Provide the [X, Y] coordinate of the cell's center where the given text is located.  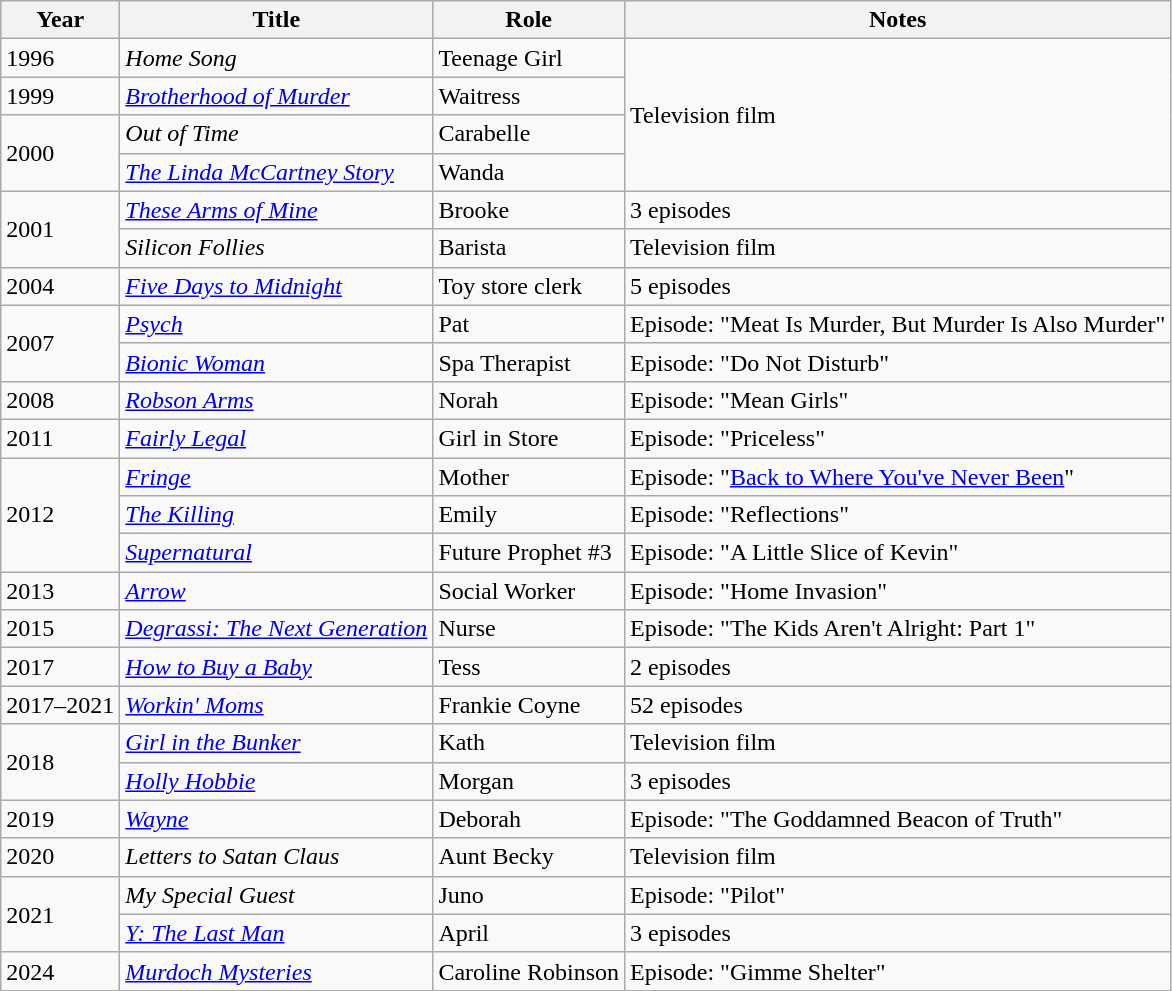
Social Worker [529, 591]
Caroline Robinson [529, 971]
April [529, 933]
2017–2021 [60, 705]
2 episodes [898, 667]
2015 [60, 629]
2004 [60, 286]
Episode: "Mean Girls" [898, 400]
Holly Hobbie [276, 781]
Girl in the Bunker [276, 743]
Home Song [276, 58]
2000 [60, 153]
Episode: "Back to Where You've Never Been" [898, 477]
1996 [60, 58]
Episode: "The Kids Aren't Alright: Part 1" [898, 629]
Year [60, 20]
Episode: "Gimme Shelter" [898, 971]
My Special Guest [276, 895]
Carabelle [529, 134]
Nurse [529, 629]
Role [529, 20]
Frankie Coyne [529, 705]
2012 [60, 515]
2019 [60, 819]
Aunt Becky [529, 857]
Robson Arms [276, 400]
Teenage Girl [529, 58]
Brooke [529, 210]
Episode: "Reflections" [898, 515]
Pat [529, 324]
Psych [276, 324]
2020 [60, 857]
How to Buy a Baby [276, 667]
5 episodes [898, 286]
Degrassi: The Next Generation [276, 629]
Bionic Woman [276, 362]
Episode: "Priceless" [898, 438]
Deborah [529, 819]
Tess [529, 667]
Episode: "Meat Is Murder, But Murder Is Also Murder" [898, 324]
Title [276, 20]
Workin' Moms [276, 705]
2024 [60, 971]
These Arms of Mine [276, 210]
52 episodes [898, 705]
Kath [529, 743]
1999 [60, 96]
2013 [60, 591]
Waitress [529, 96]
Murdoch Mysteries [276, 971]
Letters to Satan Claus [276, 857]
Brotherhood of Murder [276, 96]
Morgan [529, 781]
Girl in Store [529, 438]
2018 [60, 762]
Arrow [276, 591]
Out of Time [276, 134]
2017 [60, 667]
Episode: "Do Not Disturb" [898, 362]
Episode: "A Little Slice of Kevin" [898, 553]
Fairly Legal [276, 438]
2001 [60, 229]
Wanda [529, 172]
2008 [60, 400]
Fringe [276, 477]
Norah [529, 400]
2011 [60, 438]
Silicon Follies [276, 248]
Mother [529, 477]
Five Days to Midnight [276, 286]
Barista [529, 248]
Episode: "Pilot" [898, 895]
Episode: "The Goddamned Beacon of Truth" [898, 819]
2021 [60, 914]
Notes [898, 20]
Y: The Last Man [276, 933]
2007 [60, 343]
Emily [529, 515]
The Killing [276, 515]
Future Prophet #3 [529, 553]
Supernatural [276, 553]
Toy store clerk [529, 286]
Episode: "Home Invasion" [898, 591]
The Linda McCartney Story [276, 172]
Wayne [276, 819]
Juno [529, 895]
Spa Therapist [529, 362]
